From the cell containing the given text, extract its center point as (X, Y) coordinate. 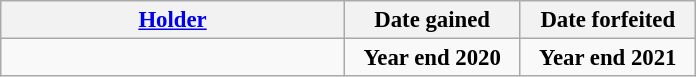
Holder (173, 20)
Year end 2021 (608, 58)
Year end 2020 (432, 58)
Date forfeited (608, 20)
Date gained (432, 20)
